Pinpoint the cell where the given text exists, returning its [x, y] midpoint coordinate. 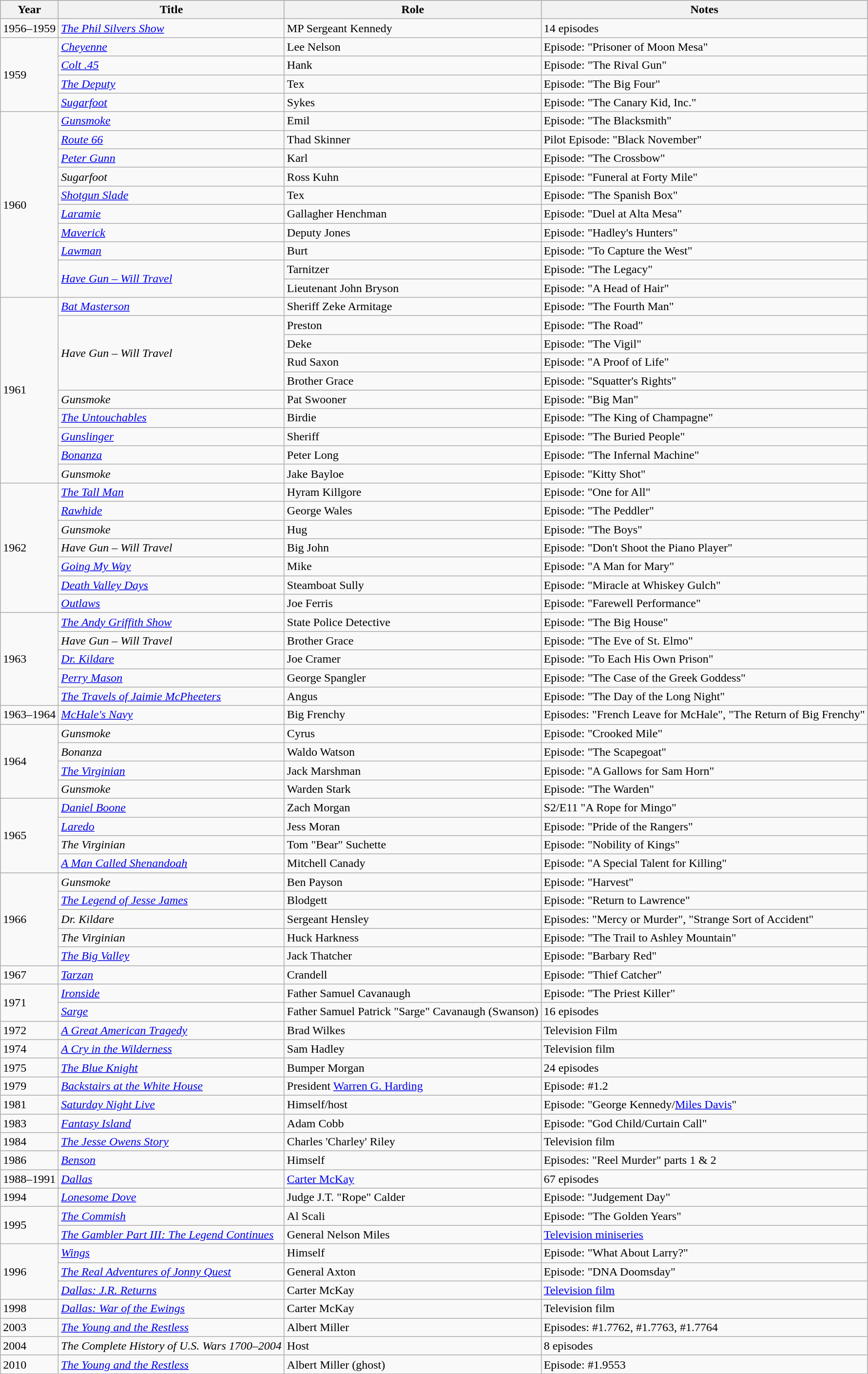
Father Samuel Patrick "Sarge" Cavanaugh (Swanson) [412, 1012]
George Wales [412, 510]
Laredo [172, 826]
Episode: "A Proof of Life" [704, 362]
Outlaws [172, 604]
Episode: "The Day of the Long Night" [704, 696]
Episodes: "French Leave for McHale", "The Return of Big Frenchy" [704, 715]
Episode: "Thief Catcher" [704, 975]
Television miniseries [704, 1235]
Rud Saxon [412, 362]
Episode: "What About Larry?" [704, 1253]
Backstairs at the White House [172, 1086]
1960 [29, 205]
Episode: "The Boys" [704, 529]
The Big Valley [172, 956]
Episode: "Duel at Alta Mesa" [704, 214]
Episode: "Funeral at Forty Mile" [704, 177]
Sheriff Zeke Armitage [412, 307]
14 episodes [704, 28]
McHale's Navy [172, 715]
Albert Miller (ghost) [412, 1364]
Hyram Killgore [412, 492]
1963–1964 [29, 715]
A Man Called Shenandoah [172, 864]
Big John [412, 548]
Sarge [172, 1012]
Fantasy Island [172, 1123]
Brad Wilkes [412, 1030]
Sheriff [412, 436]
1956–1959 [29, 28]
1998 [29, 1309]
1971 [29, 1002]
Blodgett [412, 901]
Episode: "The Crossbow" [704, 158]
Tom "Bear" Suchette [412, 845]
Episode: "To Each His Own Prison" [704, 659]
The Complete History of U.S. Wars 1700–2004 [172, 1346]
Episode: "Nobility of Kings" [704, 845]
MP Sergeant Kennedy [412, 28]
Benson [172, 1160]
1964 [29, 761]
Big Frenchy [412, 715]
Episode: "The Rival Gun" [704, 65]
Episode: "Return to Lawrence" [704, 901]
8 episodes [704, 1346]
24 episodes [704, 1067]
Episode: "God Child/Curtain Call" [704, 1123]
Charles 'Charley' Riley [412, 1142]
Joe Cramer [412, 659]
Episode: "The Big Four" [704, 84]
1972 [29, 1030]
Cyrus [412, 733]
Cheyenne [172, 47]
Episode: "Big Man" [704, 399]
Going My Way [172, 567]
Episode: "Miracle at Whiskey Gulch" [704, 585]
Judge J.T. "Rope" Calder [412, 1197]
The Gambler Part III: The Legend Continues [172, 1235]
Jack Marshman [412, 770]
Episode: "The Buried People" [704, 436]
Wings [172, 1253]
Episode: "Hadley's Hunters" [704, 233]
Hug [412, 529]
Death Valley Days [172, 585]
1986 [29, 1160]
Mike [412, 567]
Episode: "Barbary Red" [704, 956]
Lawman [172, 251]
State Police Detective [412, 622]
Sykes [412, 102]
1996 [29, 1272]
Episode: "Don't Shoot the Piano Player" [704, 548]
The Real Adventures of Jonny Quest [172, 1272]
The Commish [172, 1216]
Deke [412, 344]
Episode: "Judgement Day" [704, 1197]
Episode: "The Canary Kid, Inc." [704, 102]
Episode: "Harvest" [704, 882]
Television Film [704, 1030]
Joe Ferris [412, 604]
Perry Mason [172, 678]
Episode: "One for All" [704, 492]
Sergeant Hensley [412, 919]
Episode: "The Big House" [704, 622]
Episode: "A Gallows for Sam Horn" [704, 770]
Episode: "The Scapegoat" [704, 752]
1984 [29, 1142]
Gunslinger [172, 436]
Emil [412, 121]
Jake Bayloe [412, 473]
Episode: "A Man for Mary" [704, 567]
Route 66 [172, 139]
Crandell [412, 975]
Colt .45 [172, 65]
Preston [412, 325]
Episode: "A Special Talent for Killing" [704, 864]
1983 [29, 1123]
Daniel Boone [172, 807]
A Cry in the Wilderness [172, 1049]
Episode: "Pride of the Rangers" [704, 826]
Birdie [412, 418]
Episode: "Squatter's Rights" [704, 381]
Adam Cobb [412, 1123]
Huck Harkness [412, 938]
Ross Kuhn [412, 177]
Year [29, 10]
1975 [29, 1067]
Father Samuel Cavanaugh [412, 993]
George Spangler [412, 678]
Dallas: War of the Ewings [172, 1309]
Episode: "Crooked Mile" [704, 733]
The Tall Man [172, 492]
General Axton [412, 1272]
Mitchell Canady [412, 864]
Episodes: "Reel Murder" parts 1 & 2 [704, 1160]
Episode: "The Trail to Ashley Mountain" [704, 938]
Hank [412, 65]
1959 [29, 75]
1962 [29, 548]
General Nelson Miles [412, 1235]
Notes [704, 10]
Peter Gunn [172, 158]
The Phil Silvers Show [172, 28]
1988–1991 [29, 1179]
Himself/host [412, 1104]
Thad Skinner [412, 139]
Pat Swooner [412, 399]
16 episodes [704, 1012]
Zach Morgan [412, 807]
1967 [29, 975]
Episode: "The Priest Killer" [704, 993]
Episode: "The Peddler" [704, 510]
Episode: "The Warden" [704, 789]
Episode: "A Head of Hair" [704, 288]
1963 [29, 659]
Angus [412, 696]
Episode: "The Eve of St. Elmo" [704, 641]
Karl [412, 158]
Warden Stark [412, 789]
Episode: "The Vigil" [704, 344]
Episode: "Farewell Performance" [704, 604]
Episode: "Prisoner of Moon Mesa" [704, 47]
1965 [29, 835]
1995 [29, 1225]
Waldo Watson [412, 752]
Episode: "The Infernal Machine" [704, 455]
President Warren G. Harding [412, 1086]
Episode: "George Kennedy/Miles Davis" [704, 1104]
A Great American Tragedy [172, 1030]
1979 [29, 1086]
Gallagher Henchman [412, 214]
Tarnitzer [412, 270]
Lieutenant John Bryson [412, 288]
Episode: "Kitty Shot" [704, 473]
Episode: "The Legacy" [704, 270]
The Untouchables [172, 418]
Dallas: J.R. Returns [172, 1290]
1974 [29, 1049]
Episodes: "Mercy or Murder", "Strange Sort of Accident" [704, 919]
1961 [29, 390]
2010 [29, 1364]
Burt [412, 251]
Tarzan [172, 975]
Bat Masterson [172, 307]
Sam Hadley [412, 1049]
Bumper Morgan [412, 1067]
Ben Payson [412, 882]
Episode: "The King of Champagne" [704, 418]
Episode: #1.9553 [704, 1364]
Lonesome Dove [172, 1197]
The Jesse Owens Story [172, 1142]
The Travels of Jaimie McPheeters [172, 696]
Episodes: #1.7762, #1.7763, #1.7764 [704, 1327]
1981 [29, 1104]
Al Scali [412, 1216]
S2/E11 "A Rope for Mingo" [704, 807]
Rawhide [172, 510]
1994 [29, 1197]
Lee Nelson [412, 47]
Steamboat Sully [412, 585]
Episode: "DNA Doomsday" [704, 1272]
1966 [29, 919]
Episode: "The Spanish Box" [704, 195]
Dallas [172, 1179]
Episode: "The Blacksmith" [704, 121]
Pilot Episode: "Black November" [704, 139]
2003 [29, 1327]
Ironside [172, 993]
Title [172, 10]
Deputy Jones [412, 233]
The Deputy [172, 84]
67 episodes [704, 1179]
Episode: #1.2 [704, 1086]
Maverick [172, 233]
Episode: "The Golden Years" [704, 1216]
Host [412, 1346]
Episode: "The Case of the Greek Goddess" [704, 678]
Jess Moran [412, 826]
Episode: "The Fourth Man" [704, 307]
The Blue Knight [172, 1067]
2004 [29, 1346]
Shotgun Slade [172, 195]
The Legend of Jesse James [172, 901]
Role [412, 10]
Peter Long [412, 455]
Jack Thatcher [412, 956]
Episode: "The Road" [704, 325]
The Andy Griffith Show [172, 622]
Laramie [172, 214]
Albert Miller [412, 1327]
Saturday Night Live [172, 1104]
Episode: "To Capture the West" [704, 251]
